Search for the cell housing the specified text and yield its (x, y) center coordinate. 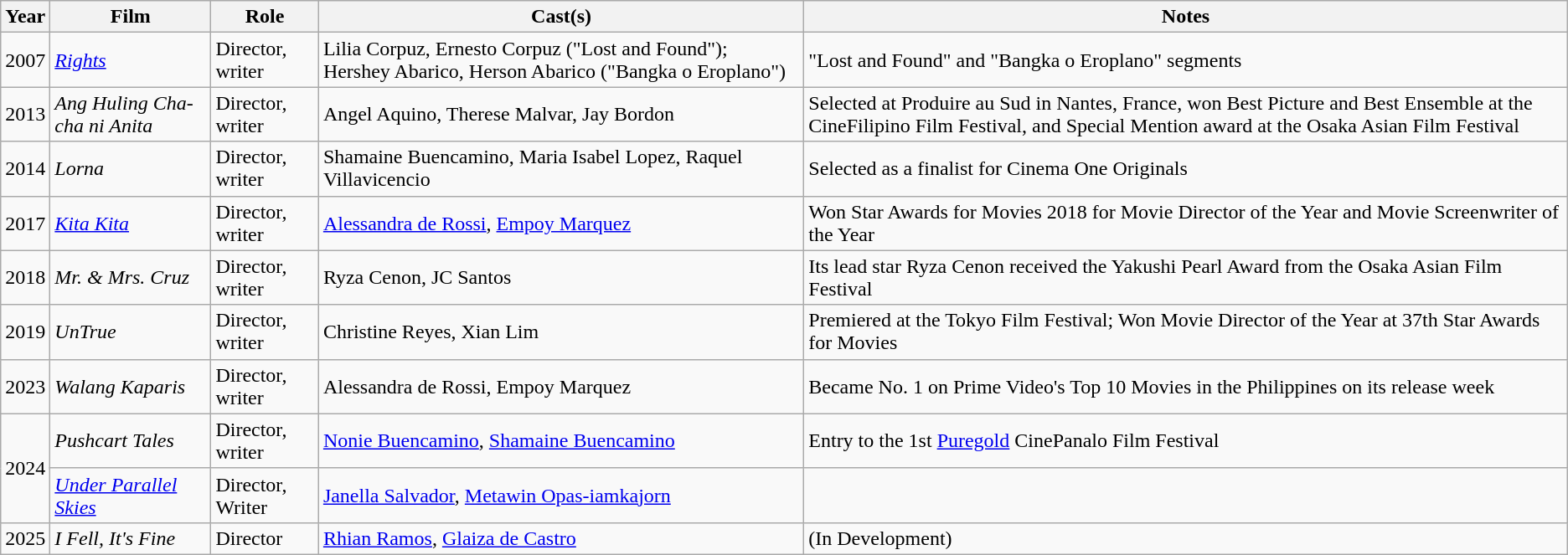
Entry to the 1st Puregold CinePanalo Film Festival (1186, 440)
Director (265, 538)
Ryza Cenon, JC Santos (561, 278)
Became No. 1 on Prime Video's Top 10 Movies in the Philippines on its release week (1186, 387)
Kita Kita (131, 223)
Premiered at the Tokyo Film Festival; Won Movie Director of the Year at 37th Star Awards for Movies (1186, 331)
Cast(s) (561, 17)
"Lost and Found" and "Bangka o Eroplano" segments (1186, 60)
Won Star Awards for Movies 2018 for Movie Director of the Year and Movie Screenwriter of the Year (1186, 223)
2017 (25, 223)
2019 (25, 331)
Role (265, 17)
(In Development) (1186, 538)
2007 (25, 60)
Notes (1186, 17)
2023 (25, 387)
Lorna (131, 169)
Pushcart Tales (131, 440)
Under Parallel Skies (131, 496)
2013 (25, 114)
Rights (131, 60)
Mr. & Mrs. Cruz (131, 278)
I Fell, It's Fine (131, 538)
Christine Reyes, Xian Lim (561, 331)
Rhian Ramos, Glaiza de Castro (561, 538)
Angel Aquino, Therese Malvar, Jay Bordon (561, 114)
Its lead star Ryza Cenon received the Yakushi Pearl Award from the Osaka Asian Film Festival (1186, 278)
Ang Huling Cha-cha ni Anita (131, 114)
Selected as a finalist for Cinema One Originals (1186, 169)
Shamaine Buencamino, Maria Isabel Lopez, Raquel Villavicencio (561, 169)
Lilia Corpuz, Ernesto Corpuz ("Lost and Found"); Hershey Abarico, Herson Abarico ("Bangka o Eroplano") (561, 60)
2018 (25, 278)
Walang Kaparis (131, 387)
2025 (25, 538)
Year (25, 17)
UnTrue (131, 331)
2014 (25, 169)
2024 (25, 468)
Director, Writer (265, 496)
Nonie Buencamino, Shamaine Buencamino (561, 440)
Janella Salvador, Metawin Opas-iamkajorn (561, 496)
Film (131, 17)
